For the text-containing cell, return its midpoint in (X, Y) coordinate format. 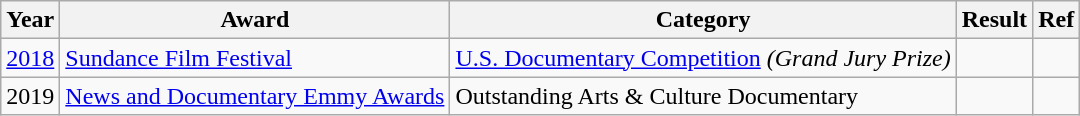
Sundance Film Festival (255, 58)
Category (703, 20)
Ref (1056, 20)
News and Documentary Emmy Awards (255, 96)
2018 (30, 58)
Year (30, 20)
2019 (30, 96)
Award (255, 20)
Result (994, 20)
Outstanding Arts & Culture Documentary (703, 96)
U.S. Documentary Competition (Grand Jury Prize) (703, 58)
